Search for the cell housing the specified text and yield its (x, y) center coordinate. 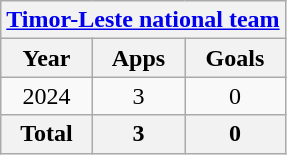
Total (46, 134)
Year (46, 58)
Apps (138, 58)
Goals (235, 58)
Timor-Leste national team (143, 20)
2024 (46, 96)
